Provide the (X, Y) coordinate of the cell's center where the given text is located.  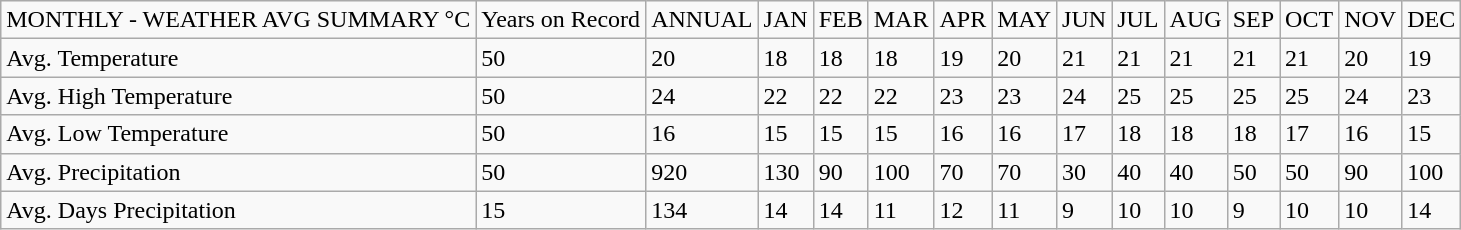
NOV (1370, 20)
JUN (1084, 20)
920 (702, 172)
MAR (901, 20)
MONTHLY - WEATHER AVG SUMMARY °C (238, 20)
Avg. Low Temperature (238, 134)
12 (963, 210)
Avg. Precipitation (238, 172)
MAY (1024, 20)
DEC (1432, 20)
134 (702, 210)
130 (786, 172)
Years on Record (561, 20)
30 (1084, 172)
OCT (1310, 20)
Avg. High Temperature (238, 96)
APR (963, 20)
SEP (1253, 20)
JUL (1138, 20)
JAN (786, 20)
ANNUAL (702, 20)
Avg. Days Precipitation (238, 210)
Avg. Temperature (238, 58)
AUG (1196, 20)
FEB (840, 20)
